Detect which cell encompasses the target text, then output its (X, Y) center coordinate. 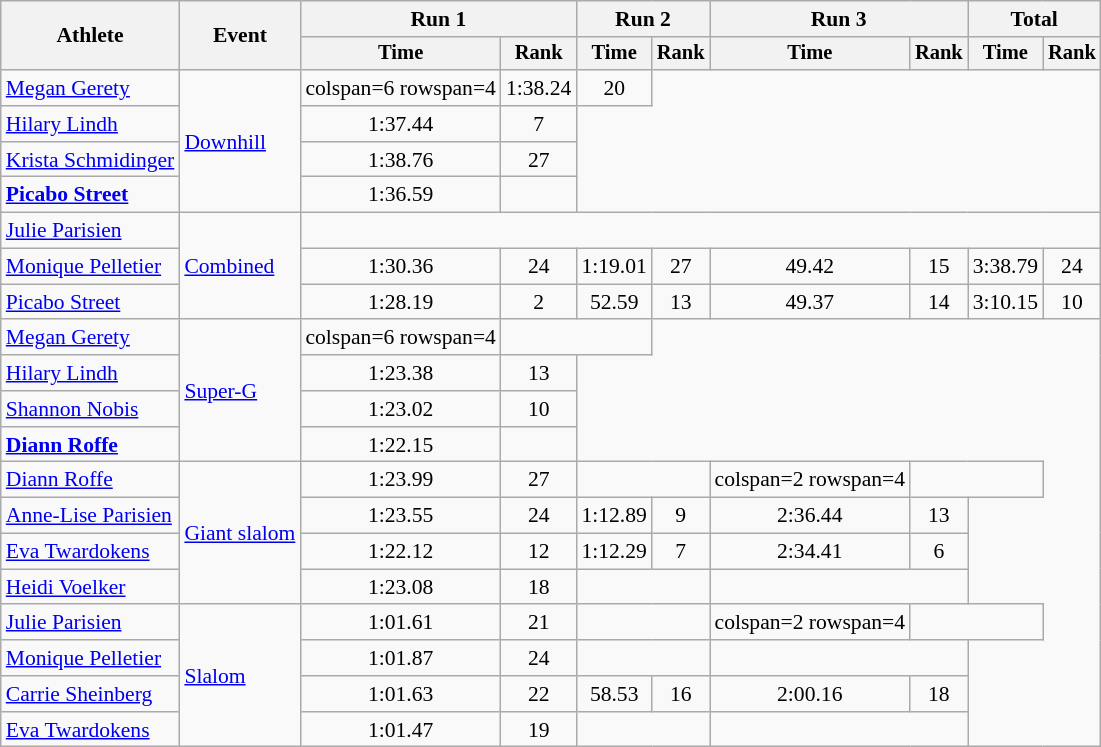
3:38.79 (1006, 267)
Event (240, 36)
Run 2 (642, 19)
1:01.87 (400, 658)
1:23.02 (400, 409)
Combined (240, 266)
1:38.24 (538, 88)
3:10.15 (1006, 302)
1:23.99 (400, 480)
16 (681, 694)
Slalom (240, 676)
21 (538, 623)
Run 1 (438, 19)
1:01.61 (400, 623)
20 (614, 88)
Krista Schmidinger (90, 160)
1:22.12 (400, 552)
1:22.15 (400, 445)
1:19.01 (614, 267)
1:37.44 (400, 124)
1:12.29 (614, 552)
58.53 (614, 694)
1:36.59 (400, 195)
1:23.38 (400, 373)
2 (538, 302)
2:34.41 (810, 552)
9 (681, 516)
1:23.08 (400, 587)
Heidi Voelker (90, 587)
1:12.89 (614, 516)
Giant slalom (240, 533)
15 (939, 267)
2:36.44 (810, 516)
Shannon Nobis (90, 409)
Downhill (240, 141)
Eva Twardokens (90, 552)
12 (538, 552)
1:23.55 (400, 516)
6 (939, 552)
Super-G (240, 391)
1:28.19 (400, 302)
Total (1034, 19)
14 (939, 302)
1:01.63 (400, 694)
49.42 (810, 267)
1:30.36 (400, 267)
Athlete (90, 36)
Run 3 (839, 19)
22 (538, 694)
49.37 (810, 302)
52.59 (614, 302)
Anne-Lise Parisien (90, 516)
1:38.76 (400, 160)
2:00.16 (810, 694)
Carrie Sheinberg (90, 694)
